From the cell containing the given text, extract its center point as [X, Y] coordinate. 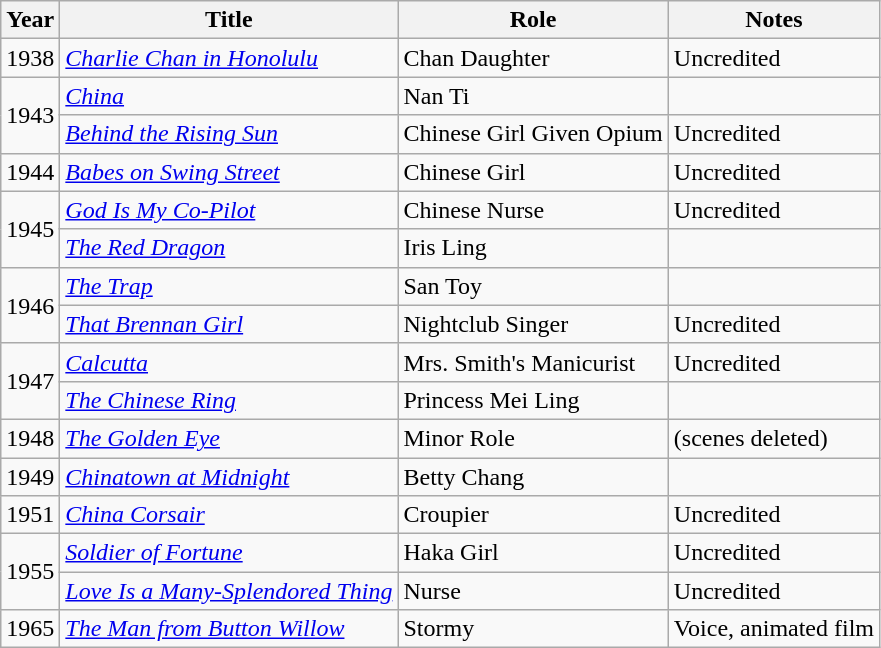
Nightclub Singer [533, 324]
Role [533, 20]
1944 [30, 172]
Haka Girl [533, 553]
That Brennan Girl [229, 324]
God Is My Co-Pilot [229, 210]
Voice, animated film [774, 629]
Croupier [533, 515]
Charlie Chan in Honolulu [229, 58]
Year [30, 20]
Chinatown at Midnight [229, 477]
The Trap [229, 286]
The Chinese Ring [229, 400]
China [229, 96]
Chan Daughter [533, 58]
Betty Chang [533, 477]
Chinese Girl [533, 172]
1948 [30, 438]
1955 [30, 572]
1949 [30, 477]
San Toy [533, 286]
1951 [30, 515]
Nan Ti [533, 96]
The Golden Eye [229, 438]
Calcutta [229, 362]
Princess Mei Ling [533, 400]
Chinese Girl Given Opium [533, 134]
Soldier of Fortune [229, 553]
1946 [30, 305]
Notes [774, 20]
Chinese Nurse [533, 210]
Love Is a Many-Splendored Thing [229, 591]
Babes on Swing Street [229, 172]
Behind the Rising Sun [229, 134]
Minor Role [533, 438]
Stormy [533, 629]
1938 [30, 58]
Nurse [533, 591]
1945 [30, 229]
China Corsair [229, 515]
Mrs. Smith's Manicurist [533, 362]
1947 [30, 381]
(scenes deleted) [774, 438]
Title [229, 20]
1943 [30, 115]
1965 [30, 629]
The Red Dragon [229, 248]
The Man from Button Willow [229, 629]
Iris Ling [533, 248]
